Extract the (x, y) coordinate from the center of the cell holding the provided text.  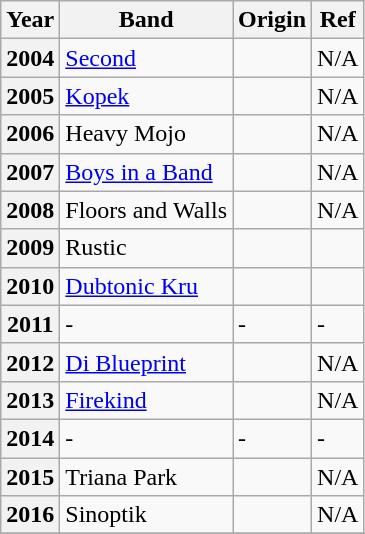
Di Blueprint (146, 362)
2004 (30, 58)
2015 (30, 477)
2006 (30, 134)
Sinoptik (146, 515)
Dubtonic Kru (146, 286)
Year (30, 20)
2012 (30, 362)
2016 (30, 515)
2010 (30, 286)
2007 (30, 172)
2005 (30, 96)
Floors and Walls (146, 210)
Heavy Mojo (146, 134)
2009 (30, 248)
2013 (30, 400)
2008 (30, 210)
Origin (272, 20)
Triana Park (146, 477)
2011 (30, 324)
Rustic (146, 248)
Kopek (146, 96)
Boys in a Band (146, 172)
Second (146, 58)
2014 (30, 438)
Ref (338, 20)
Firekind (146, 400)
Band (146, 20)
